Scan for the cell matching the given text and deliver its (x, y) coordinate at center. 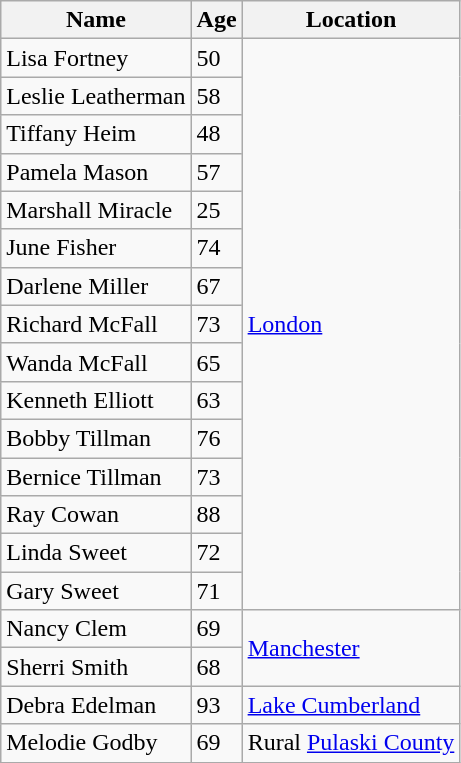
Darlene Miller (96, 286)
74 (216, 248)
Age (216, 20)
Name (96, 20)
Bernice Tillman (96, 477)
Debra Edelman (96, 705)
Melodie Godby (96, 743)
Richard McFall (96, 324)
Lisa Fortney (96, 58)
Ray Cowan (96, 515)
68 (216, 667)
Sherri Smith (96, 667)
Wanda McFall (96, 362)
72 (216, 553)
63 (216, 400)
Marshall Miracle (96, 210)
57 (216, 172)
Linda Sweet (96, 553)
Manchester (351, 648)
Leslie Leatherman (96, 96)
25 (216, 210)
58 (216, 96)
93 (216, 705)
Pamela Mason (96, 172)
Nancy Clem (96, 629)
Tiffany Heim (96, 134)
London (351, 324)
71 (216, 591)
Gary Sweet (96, 591)
Kenneth Elliott (96, 400)
Location (351, 20)
65 (216, 362)
67 (216, 286)
50 (216, 58)
June Fisher (96, 248)
Lake Cumberland (351, 705)
Rural Pulaski County (351, 743)
88 (216, 515)
48 (216, 134)
Bobby Tillman (96, 438)
76 (216, 438)
